Detect which cell encompasses the target text, then output its [x, y] center coordinate. 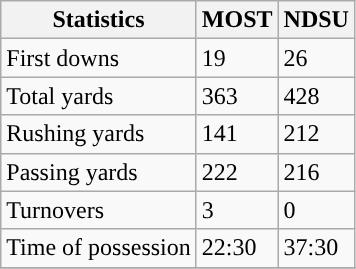
MOST [237, 20]
Passing yards [99, 172]
0 [316, 210]
Time of possession [99, 248]
428 [316, 96]
222 [237, 172]
212 [316, 134]
3 [237, 210]
Statistics [99, 20]
First downs [99, 58]
19 [237, 58]
NDSU [316, 20]
Rushing yards [99, 134]
Total yards [99, 96]
Turnovers [99, 210]
216 [316, 172]
363 [237, 96]
26 [316, 58]
141 [237, 134]
22:30 [237, 248]
37:30 [316, 248]
